Extract the (x, y) coordinate from the center of the cell holding the provided text.  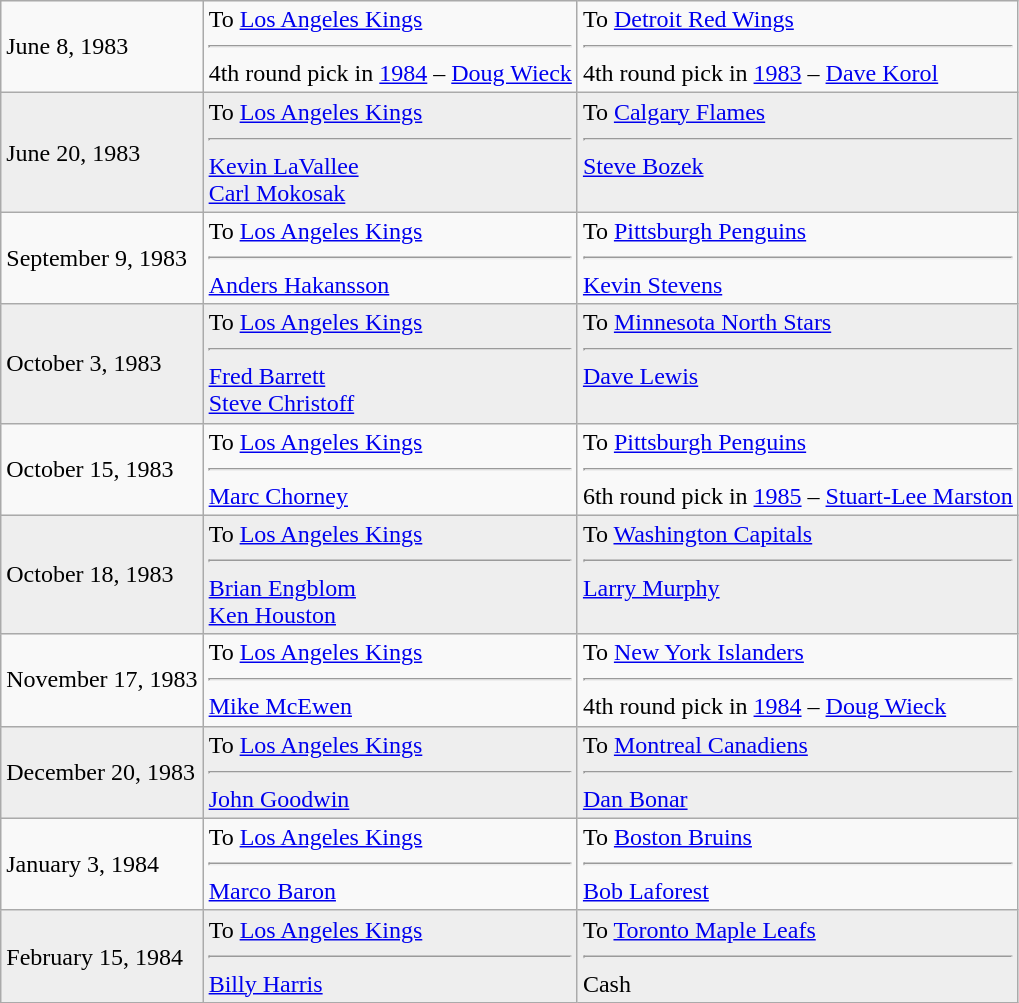
To Detroit Red Wings4th round pick in 1983 – Dave Korol (798, 47)
November 17, 1983 (102, 680)
To Minnesota North StarsDave Lewis (798, 364)
February 15, 1984 (102, 956)
To Washington CapitalsLarry Murphy (798, 574)
October 18, 1983 (102, 574)
To Los Angeles KingsJohn Goodwin (390, 772)
December 20, 1983 (102, 772)
To Los Angeles KingsAnders Hakansson (390, 258)
To Los Angeles KingsMarco Baron (390, 864)
October 3, 1983 (102, 364)
June 20, 1983 (102, 152)
To Los Angeles KingsFred Barrett Steve Christoff (390, 364)
To Pittsburgh PenguinsKevin Stevens (798, 258)
To Boston BruinsBob Laforest (798, 864)
October 15, 1983 (102, 469)
To Los Angeles KingsMarc Chorney (390, 469)
To New York Islanders4th round pick in 1984 – Doug Wieck (798, 680)
September 9, 1983 (102, 258)
June 8, 1983 (102, 47)
To Los Angeles KingsBilly Harris (390, 956)
To Los Angeles KingsMike McEwen (390, 680)
To Los Angeles Kings4th round pick in 1984 – Doug Wieck (390, 47)
To Calgary FlamesSteve Bozek (798, 152)
January 3, 1984 (102, 864)
To Montreal CanadiensDan Bonar (798, 772)
To Toronto Maple LeafsCash (798, 956)
To Los Angeles KingsBrian Engblom Ken Houston (390, 574)
To Los Angeles KingsKevin LaVallee Carl Mokosak (390, 152)
To Pittsburgh Penguins6th round pick in 1985 – Stuart-Lee Marston (798, 469)
